For the text-containing cell, return its midpoint in (x, y) coordinate format. 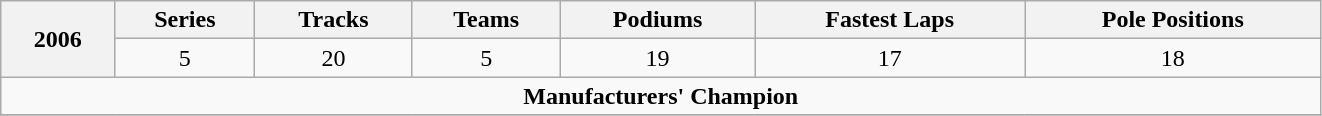
18 (1173, 58)
Pole Positions (1173, 20)
19 (657, 58)
Podiums (657, 20)
Manufacturers' Champion (661, 96)
Tracks (334, 20)
Teams (486, 20)
2006 (58, 39)
Fastest Laps (890, 20)
17 (890, 58)
Series (185, 20)
20 (334, 58)
